Find where the given text appears and provide that cell's center as (x, y) coordinate. 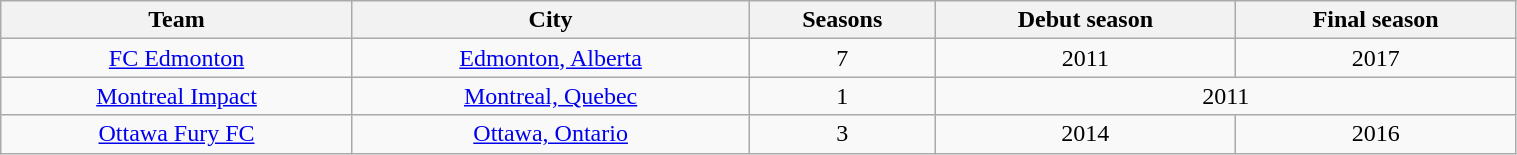
7 (842, 58)
Final season (1376, 20)
Ottawa Fury FC (177, 134)
Seasons (842, 20)
1 (842, 96)
3 (842, 134)
Montreal Impact (177, 96)
Ottawa, Ontario (550, 134)
Debut season (1085, 20)
Edmonton, Alberta (550, 58)
Team (177, 20)
City (550, 20)
2016 (1376, 134)
2017 (1376, 58)
2014 (1085, 134)
FC Edmonton (177, 58)
Montreal, Quebec (550, 96)
